Extract the [x, y] coordinate from the center of the cell holding the provided text.  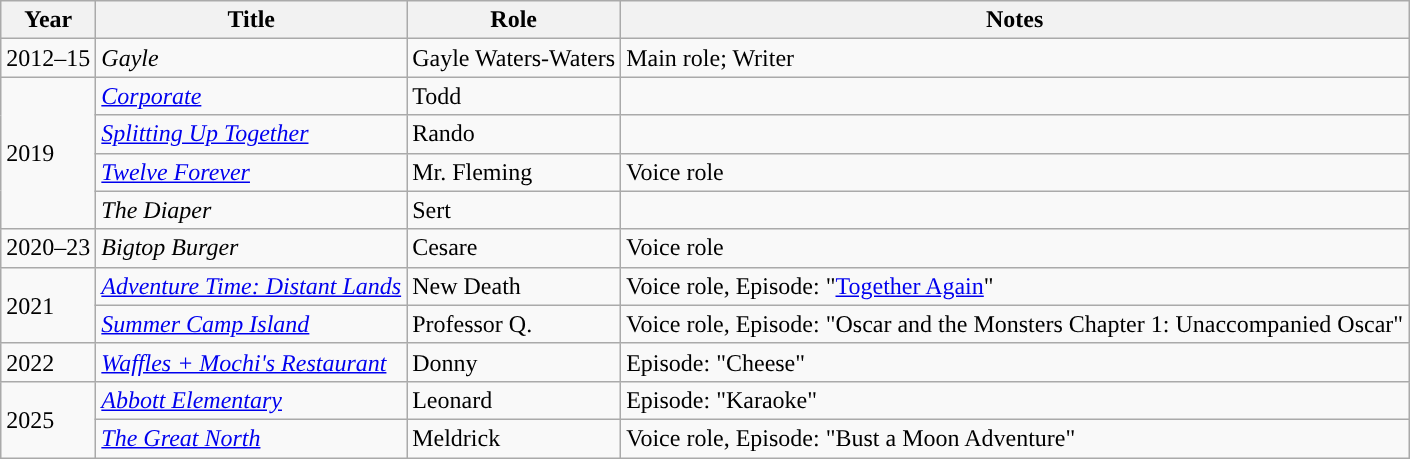
New Death [514, 286]
Episode: "Karaoke" [1015, 400]
Voice role, Episode: "Bust a Moon Adventure" [1015, 438]
2020–23 [48, 248]
Mr. Fleming [514, 172]
2022 [48, 362]
Main role; Writer [1015, 58]
Corporate [252, 96]
Gayle Waters-Waters [514, 58]
Sert [514, 210]
Voice role, Episode: "Oscar and the Monsters Chapter 1: Unaccompanied Oscar" [1015, 324]
The Great North [252, 438]
Rando [514, 134]
2025 [48, 419]
Leonard [514, 400]
2019 [48, 153]
Role [514, 20]
Abbott Elementary [252, 400]
Episode: "Cheese" [1015, 362]
Bigtop Burger [252, 248]
The Diaper [252, 210]
Voice role, Episode: "Together Again" [1015, 286]
Todd [514, 96]
Adventure Time: Distant Lands [252, 286]
Waffles + Mochi's Restaurant [252, 362]
Summer Camp Island [252, 324]
Title [252, 20]
Meldrick [514, 438]
Twelve Forever [252, 172]
Donny [514, 362]
Professor Q. [514, 324]
2012–15 [48, 58]
Notes [1015, 20]
Year [48, 20]
Gayle [252, 58]
Splitting Up Together [252, 134]
2021 [48, 305]
Cesare [514, 248]
